Provide the (x, y) coordinate of the cell's center where the given text is located.  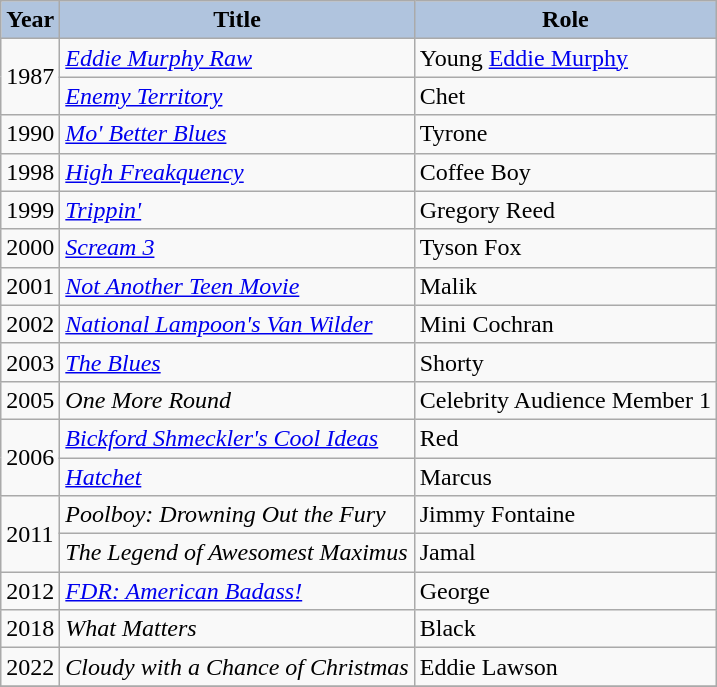
The Legend of Awesomest Maximus (237, 553)
Cloudy with a Chance of Christmas (237, 667)
Jamal (565, 553)
Malik (565, 286)
Chet (565, 96)
Role (565, 20)
1999 (30, 210)
2002 (30, 324)
Marcus (565, 477)
Title (237, 20)
What Matters (237, 629)
1990 (30, 134)
High Freakquency (237, 172)
Gregory Reed (565, 210)
Bickford Shmeckler's Cool Ideas (237, 438)
The Blues (237, 362)
Eddie Murphy Raw (237, 58)
George (565, 591)
2012 (30, 591)
Poolboy: Drowning Out the Fury (237, 515)
2022 (30, 667)
1998 (30, 172)
2000 (30, 248)
Trippin' (237, 210)
Red (565, 438)
Tyson Fox (565, 248)
Not Another Teen Movie (237, 286)
2003 (30, 362)
Hatchet (237, 477)
2006 (30, 457)
1987 (30, 77)
Black (565, 629)
Enemy Territory (237, 96)
National Lampoon's Van Wilder (237, 324)
Eddie Lawson (565, 667)
Year (30, 20)
2018 (30, 629)
Scream 3 (237, 248)
2005 (30, 400)
Mo' Better Blues (237, 134)
Tyrone (565, 134)
Mini Cochran (565, 324)
2001 (30, 286)
Coffee Boy (565, 172)
Shorty (565, 362)
FDR: American Badass! (237, 591)
2011 (30, 534)
One More Round (237, 400)
Jimmy Fontaine (565, 515)
Young Eddie Murphy (565, 58)
Celebrity Audience Member 1 (565, 400)
